Find where the given text appears and provide that cell's center as (x, y) coordinate. 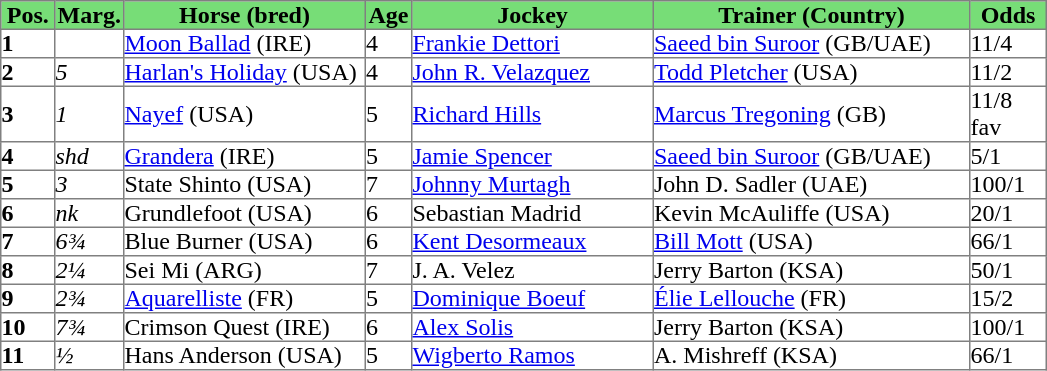
Richard Hills (533, 114)
Jockey (533, 15)
Grundlefoot (USA) (245, 213)
15/2 (1008, 298)
Frankie Dettori (533, 43)
A. Mishreff (KSA) (811, 355)
Harlan's Holiday (USA) (245, 72)
nk (90, 213)
9 (28, 298)
Hans Anderson (USA) (245, 355)
State Shinto (USA) (245, 184)
7¾ (90, 327)
Moon Ballad (IRE) (245, 43)
11/2 (1008, 72)
shd (90, 156)
Blue Burner (USA) (245, 241)
Pos. (28, 15)
John R. Velazquez (533, 72)
Wigberto Ramos (533, 355)
Élie Lellouche (FR) (811, 298)
Alex Solis (533, 327)
Nayef (USA) (245, 114)
John D. Sadler (UAE) (811, 184)
11/4 (1008, 43)
Crimson Quest (IRE) (245, 327)
Dominique Boeuf (533, 298)
Sebastian Madrid (533, 213)
Marcus Tregoning (GB) (811, 114)
6¾ (90, 241)
Johnny Murtagh (533, 184)
2¼ (90, 270)
50/1 (1008, 270)
11 (28, 355)
Trainer (Country) (811, 15)
10 (28, 327)
5/1 (1008, 156)
Marg. (90, 15)
Kent Desormeaux (533, 241)
Horse (bred) (245, 15)
Grandera (IRE) (245, 156)
8 (28, 270)
Jamie Spencer (533, 156)
J. A. Velez (533, 270)
11/8 fav (1008, 114)
Odds (1008, 15)
2¾ (90, 298)
Bill Mott (USA) (811, 241)
2 (28, 72)
Age (388, 15)
Sei Mi (ARG) (245, 270)
Todd Pletcher (USA) (811, 72)
½ (90, 355)
Kevin McAuliffe (USA) (811, 213)
Aquarelliste (FR) (245, 298)
20/1 (1008, 213)
